Output the (X, Y) coordinate of the center of the cell containing the given text.  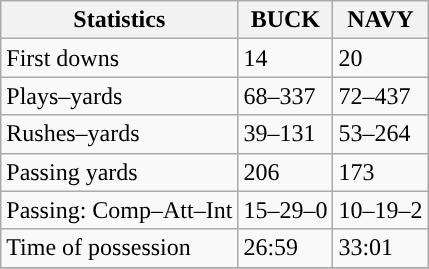
Time of possession (120, 248)
33:01 (380, 248)
72–437 (380, 96)
173 (380, 172)
15–29–0 (286, 210)
20 (380, 58)
206 (286, 172)
BUCK (286, 20)
53–264 (380, 134)
26:59 (286, 248)
Passing: Comp–Att–Int (120, 210)
10–19–2 (380, 210)
NAVY (380, 20)
39–131 (286, 134)
Statistics (120, 20)
Rushes–yards (120, 134)
First downs (120, 58)
14 (286, 58)
68–337 (286, 96)
Passing yards (120, 172)
Plays–yards (120, 96)
